Determine the [x, y] coordinate at the center of the cell enclosing the given text.  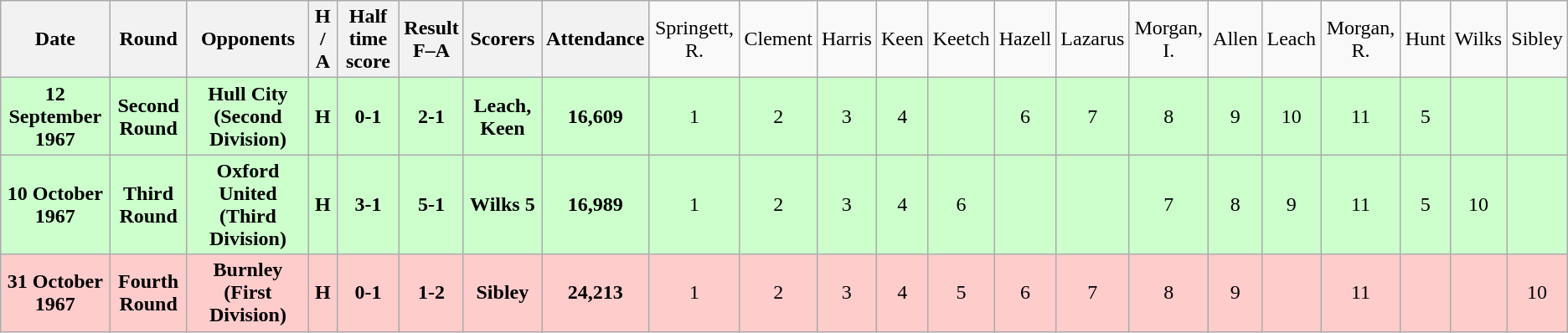
ResultF–A [431, 39]
Round [148, 39]
Allen [1235, 39]
Scorers [503, 39]
Opponents [248, 39]
H / A [323, 39]
5-1 [431, 204]
1-2 [431, 293]
Wilks 5 [503, 204]
3-1 [369, 204]
Springett, R. [694, 39]
Keen [902, 39]
16,989 [596, 204]
16,609 [596, 116]
Fourth Round [148, 293]
Burnley (First Division) [248, 293]
Hull City (Second Division) [248, 116]
Attendance [596, 39]
24,213 [596, 293]
Leach [1292, 39]
Morgan, R. [1361, 39]
Second Round [148, 116]
Hazell [1025, 39]
12 September 1967 [55, 116]
2-1 [431, 116]
Clement [778, 39]
Half time score [369, 39]
Keetch [962, 39]
Morgan, I. [1169, 39]
Third Round [148, 204]
Leach, Keen [503, 116]
31 October 1967 [55, 293]
Hunt [1426, 39]
Lazarus [1092, 39]
Harris [846, 39]
Date [55, 39]
Wilks [1478, 39]
Oxford United (Third Division) [248, 204]
10 October 1967 [55, 204]
